Locate the cell with the specified text and output its (x, y) center coordinate. 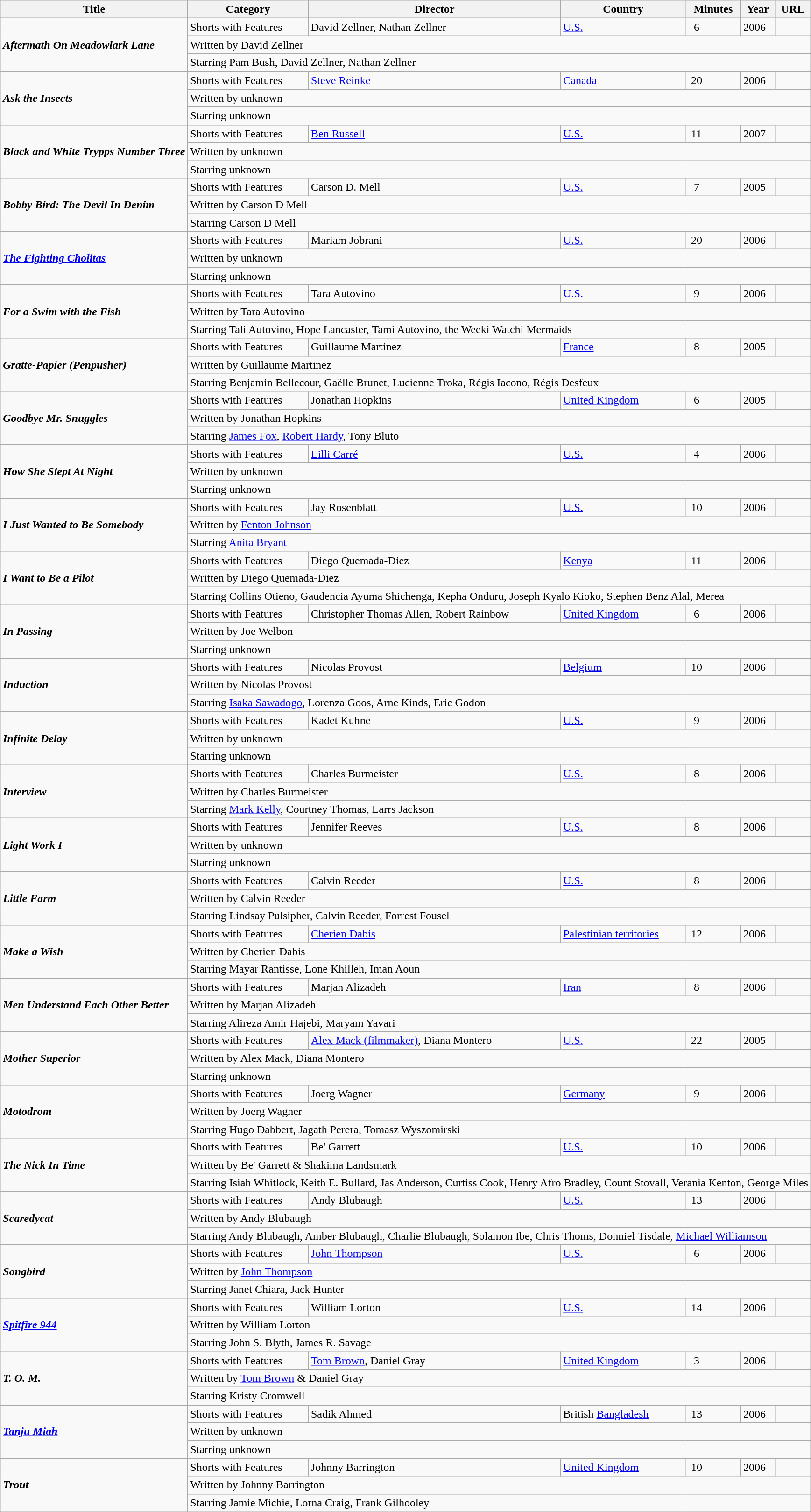
Goodbye Mr. Snuggles (94, 418)
Ask the Insects (94, 98)
The Fighting Cholitas (94, 258)
Johnny Barrington (434, 1467)
URL (793, 9)
Jonathan Hopkins (434, 400)
Director (434, 9)
Starring Kristy Cromwell (500, 1396)
Alex Mack (filmmaker), Diana Montero (434, 1040)
Written by Joerg Wagner (500, 1112)
Jay Rosenblatt (434, 507)
France (623, 347)
How She Slept At Night (94, 471)
Joerg Wagner (434, 1094)
Men Understand Each Other Better (94, 1005)
Calvin Reeder (434, 880)
Starring Anita Bryant (500, 543)
Andy Blubaugh (434, 1200)
Written by Charles Burmeister (500, 792)
Sadik Ahmed (434, 1414)
Diego Quemada-Diez (434, 561)
Light Work I (94, 845)
Motodrom (94, 1112)
Tara Autovino (434, 294)
Starring Pam Bush, David Zellner, Nathan Zellner (500, 63)
Written by Nicolas Provost (500, 685)
14 (713, 1307)
Written by Jonathan Hopkins (500, 418)
Make a Wish (94, 951)
Written by Marjan Alizadeh (500, 1005)
I Want to Be a Pilot (94, 578)
Marjan Alizadeh (434, 987)
Lilli Carré (434, 454)
Trout (94, 1485)
Guillaume Martinez (434, 347)
The Nick In Time (94, 1165)
Carson D. Mell (434, 187)
Written by Diego Quemada-Diez (500, 578)
Jennifer Reeves (434, 827)
Starring Janet Chiara, Jack Hunter (500, 1289)
12 (713, 934)
Mariam Jobrani (434, 241)
Gratte-Papier (Penpusher) (94, 365)
For a Swim with the Fish (94, 312)
Written by Carson D Mell (500, 205)
Written by Calvin Reeder (500, 898)
Belgium (623, 667)
Written by Cherien Dabis (500, 951)
Little Farm (94, 898)
22 (713, 1040)
Black and White Trypps Number Three (94, 151)
Starring Lindsay Pulsipher, Calvin Reeder, Forrest Fousel (500, 916)
Bobby Bird: The Devil In Denim (94, 205)
Starring Isaka Sawadogo, Lorenza Goos, Arne Kinds, Eric Godon (500, 703)
Infinite Delay (94, 738)
Starring Mark Kelly, Courtney Thomas, Larrs Jackson (500, 809)
Ben Russell (434, 134)
Tanju Miah (94, 1432)
Starring John S. Blyth, James R. Savage (500, 1342)
Spitfire 944 (94, 1325)
Starring Benjamin Bellecour, Gaëlle Brunet, Lucienne Troka, Régis Iacono, Régis Desfeux (500, 383)
Written by John Thompson (500, 1271)
4 (713, 454)
T. O. M. (94, 1378)
3 (713, 1361)
Written by Alex Mack, Diana Montero (500, 1058)
Starring Hugo Dabbert, Jagath Perera, Tomasz Wyszomirski (500, 1129)
Aftermath On Meadowlark Lane (94, 45)
Steve Reinke (434, 80)
Starring Collins Otieno, Gaudencia Ayuma Shichenga, Kepha Onduru, Joseph Kyalo Kioko, Stephen Benz Alal, Merea (500, 596)
Minutes (713, 9)
Starring Mayar Rantisse, Lone Khilleh, Iman Aoun (500, 969)
Be' Garrett (434, 1147)
Written by Guillaume Martinez (500, 365)
Charles Burmeister (434, 774)
Mother Superior (94, 1058)
Title (94, 9)
Starring Isiah Whitlock, Keith E. Bullard, Jas Anderson, Curtiss Cook, Henry Afro Bradley, Count Stovall, Verania Kenton, George Miles (500, 1183)
Christopher Thomas Allen, Robert Rainbow (434, 614)
Interview (94, 791)
Scaredycat (94, 1218)
Written by Johnny Barrington (500, 1485)
Cherien Dabis (434, 934)
Tom Brown, Daniel Gray (434, 1361)
Written by Joe Welbon (500, 632)
Starring Tali Autovino, Hope Lancaster, Tami Autovino, the Weeki Watchi Mermaids (500, 329)
John Thompson (434, 1254)
William Lorton (434, 1307)
In Passing (94, 632)
Germany (623, 1094)
Written by Tom Brown & Daniel Gray (500, 1378)
Induction (94, 685)
Starring Jamie Michie, Lorna Craig, Frank Gilhooley (500, 1503)
Written by David Zellner (500, 45)
I Just Wanted to Be Somebody (94, 525)
Nicolas Provost (434, 667)
British Bangladesh (623, 1414)
Category (248, 9)
Starring Alireza Amir Hajebi, Maryam Yavari (500, 1022)
Kadet Kuhne (434, 720)
Written by William Lorton (500, 1325)
Country (623, 9)
Written by Andy Blubaugh (500, 1218)
Kenya (623, 561)
2007 (757, 134)
Written by Be' Garrett & Shakima Landsmark (500, 1165)
Starring James Fox, Robert Hardy, Tony Bluto (500, 436)
Canada (623, 80)
Written by Fenton Johnson (500, 525)
Starring Andy Blubaugh, Amber Blubaugh, Charlie Blubaugh, Solamon Ibe, Chris Thoms, Donniel Tisdale, Michael Williamson (500, 1236)
Starring Carson D Mell (500, 223)
David Zellner, Nathan Zellner (434, 27)
Year (757, 9)
7 (713, 187)
Palestinian territories (623, 934)
Songbird (94, 1271)
Written by Tara Autovino (500, 312)
Iran (623, 987)
